Provide the [X, Y] coordinate of the cell's center where the given text is located.  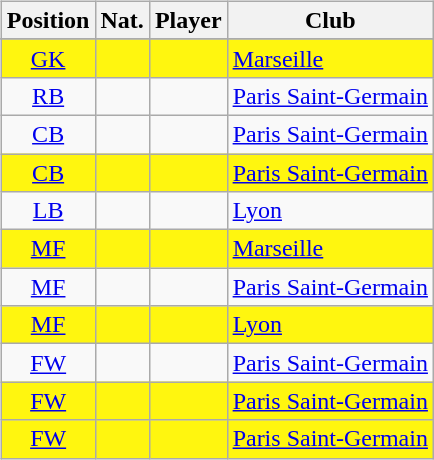
RB [48, 96]
Club [330, 20]
Player [188, 20]
GK [48, 58]
Position [48, 20]
LB [48, 211]
Nat. [122, 20]
